Locate the cell with the specified text and output its [x, y] center coordinate. 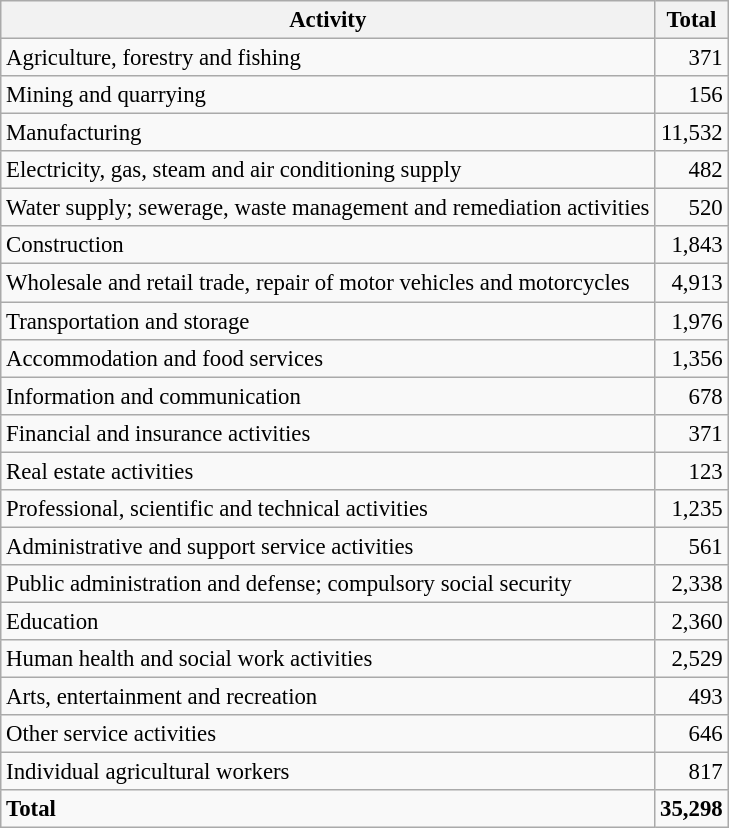
2,529 [692, 659]
493 [692, 697]
Mining and quarrying [328, 95]
Construction [328, 245]
Financial and insurance activities [328, 433]
Agriculture, forestry and fishing [328, 58]
Transportation and storage [328, 321]
1,976 [692, 321]
Public administration and defense; compulsory social security [328, 584]
Other service activities [328, 734]
1,235 [692, 509]
11,532 [692, 133]
2,338 [692, 584]
Electricity, gas, steam and air conditioning supply [328, 170]
Human health and social work activities [328, 659]
Education [328, 621]
Administrative and support service activities [328, 546]
Real estate activities [328, 471]
678 [692, 396]
2,360 [692, 621]
35,298 [692, 809]
646 [692, 734]
1,843 [692, 245]
Arts, entertainment and recreation [328, 697]
Water supply; sewerage, waste management and remediation activities [328, 208]
561 [692, 546]
Information and communication [328, 396]
156 [692, 95]
Individual agricultural workers [328, 772]
123 [692, 471]
Professional, scientific and technical activities [328, 509]
4,913 [692, 283]
Activity [328, 20]
Wholesale and retail trade, repair of motor vehicles and motorcycles [328, 283]
Manufacturing [328, 133]
520 [692, 208]
482 [692, 170]
1,356 [692, 358]
Accommodation and food services [328, 358]
817 [692, 772]
